Detect which cell encompasses the target text, then output its (X, Y) center coordinate. 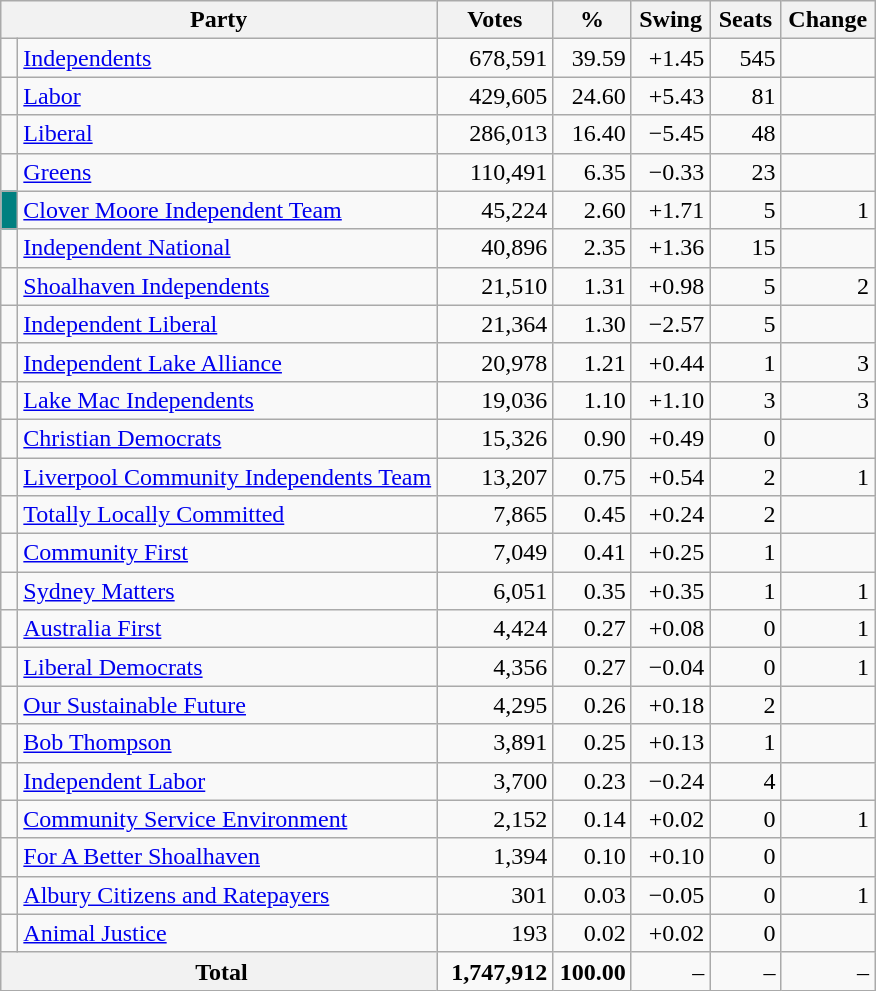
Independent Labor (228, 781)
+0.25 (670, 553)
Australia First (228, 629)
For A Better Shoalhaven (228, 857)
Lake Mac Independents (228, 400)
1.30 (592, 324)
286,013 (495, 134)
Party (219, 20)
0.10 (592, 857)
Liberal (228, 134)
Sydney Matters (228, 591)
−5.45 (670, 134)
13,207 (495, 477)
6,051 (495, 591)
−0.33 (670, 172)
2.35 (592, 248)
7,865 (495, 515)
81 (746, 96)
+0.18 (670, 705)
Totally Locally Committed (228, 515)
0.25 (592, 743)
0.90 (592, 438)
+0.08 (670, 629)
39.59 (592, 58)
Greens (228, 172)
45,224 (495, 210)
0.02 (592, 933)
20,978 (495, 362)
Our Sustainable Future (228, 705)
+0.44 (670, 362)
% (592, 20)
301 (495, 895)
+0.10 (670, 857)
Independents (228, 58)
Shoalhaven Independents (228, 286)
193 (495, 933)
Christian Democrats (228, 438)
19,036 (495, 400)
Clover Moore Independent Team (228, 210)
Independent National (228, 248)
0.45 (592, 515)
3,891 (495, 743)
21,510 (495, 286)
1.10 (592, 400)
23 (746, 172)
6.35 (592, 172)
2.60 (592, 210)
Seats (746, 20)
1,747,912 (495, 971)
545 (746, 58)
15,326 (495, 438)
−2.57 (670, 324)
0.35 (592, 591)
Community Service Environment (228, 819)
Animal Justice (228, 933)
+5.43 (670, 96)
+1.36 (670, 248)
0.03 (592, 895)
−0.24 (670, 781)
Change (828, 20)
+1.71 (670, 210)
4,295 (495, 705)
429,605 (495, 96)
1.21 (592, 362)
0.26 (592, 705)
+0.98 (670, 286)
+0.35 (670, 591)
Bob Thompson (228, 743)
21,364 (495, 324)
Total (219, 971)
100.00 (592, 971)
24.60 (592, 96)
Independent Lake Alliance (228, 362)
40,896 (495, 248)
+0.49 (670, 438)
0.14 (592, 819)
−0.05 (670, 895)
15 (746, 248)
3,700 (495, 781)
1.31 (592, 286)
16.40 (592, 134)
0.75 (592, 477)
+0.54 (670, 477)
2,152 (495, 819)
4 (746, 781)
0.23 (592, 781)
1,394 (495, 857)
+0.24 (670, 515)
+1.45 (670, 58)
Independent Liberal (228, 324)
Liberal Democrats (228, 667)
678,591 (495, 58)
Albury Citizens and Ratepayers (228, 895)
4,356 (495, 667)
Liverpool Community Independents Team (228, 477)
Community First (228, 553)
Votes (495, 20)
7,049 (495, 553)
Labor (228, 96)
+0.13 (670, 743)
4,424 (495, 629)
+1.10 (670, 400)
0.41 (592, 553)
−0.04 (670, 667)
Swing (670, 20)
48 (746, 134)
110,491 (495, 172)
